Extract the (X, Y) coordinate from the center of the cell holding the provided text.  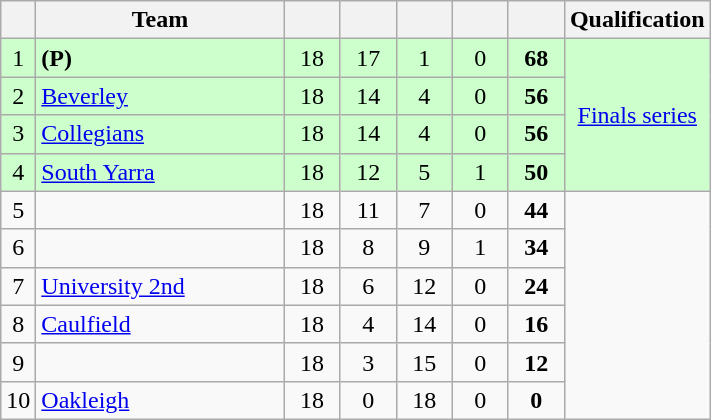
68 (536, 58)
11 (368, 210)
Finals series (637, 115)
50 (536, 172)
2 (18, 96)
Oakleigh (160, 400)
Qualification (637, 20)
24 (536, 286)
10 (18, 400)
34 (536, 248)
17 (368, 58)
Collegians (160, 134)
Caulfield (160, 324)
(P) (160, 58)
University 2nd (160, 286)
South Yarra (160, 172)
Team (160, 20)
Beverley (160, 96)
16 (536, 324)
44 (536, 210)
15 (424, 362)
